Output the (X, Y) coordinate of the center of the cell containing the given text.  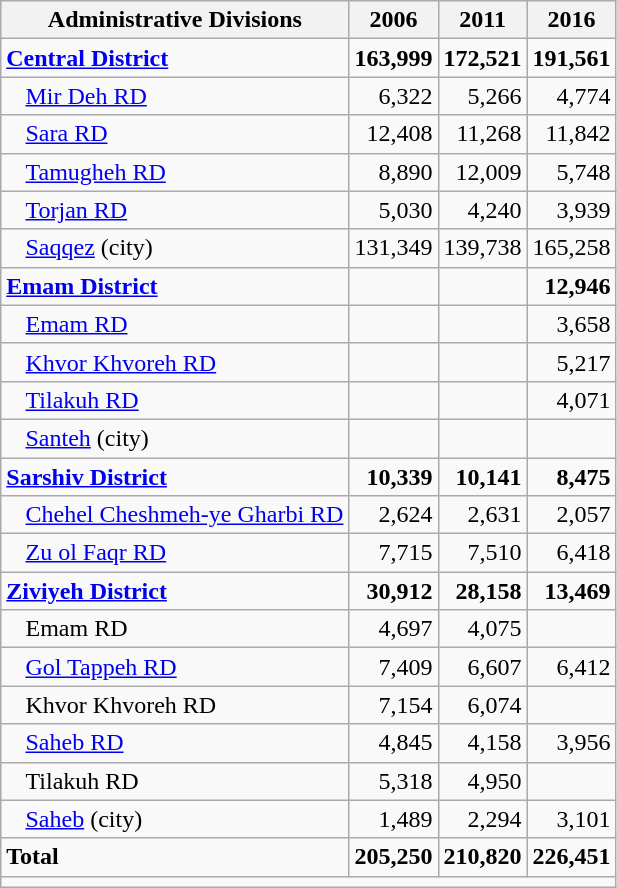
2,057 (572, 515)
4,158 (482, 743)
Chehel Cheshmeh-ye Gharbi RD (175, 515)
210,820 (482, 857)
Sarshiv District (175, 477)
131,349 (394, 248)
4,950 (482, 781)
2006 (394, 20)
7,409 (394, 667)
30,912 (394, 591)
Mir Deh RD (175, 96)
4,774 (572, 96)
6,412 (572, 667)
11,842 (572, 134)
Administrative Divisions (175, 20)
5,217 (572, 362)
5,318 (394, 781)
5,266 (482, 96)
Torjan RD (175, 210)
8,890 (394, 172)
2011 (482, 20)
Tamugheh RD (175, 172)
4,071 (572, 400)
6,074 (482, 705)
205,250 (394, 857)
5,030 (394, 210)
Ziviyeh District (175, 591)
10,339 (394, 477)
3,939 (572, 210)
4,845 (394, 743)
11,268 (482, 134)
3,956 (572, 743)
6,322 (394, 96)
7,510 (482, 553)
28,158 (482, 591)
4,075 (482, 629)
Total (175, 857)
139,738 (482, 248)
7,715 (394, 553)
3,658 (572, 324)
3,101 (572, 819)
Zu ol Faqr RD (175, 553)
7,154 (394, 705)
10,141 (482, 477)
Santeh (city) (175, 438)
163,999 (394, 58)
2,631 (482, 515)
2016 (572, 20)
8,475 (572, 477)
Sara RD (175, 134)
1,489 (394, 819)
Saheb (city) (175, 819)
6,607 (482, 667)
Central District (175, 58)
4,240 (482, 210)
Saqqez (city) (175, 248)
172,521 (482, 58)
165,258 (572, 248)
Gol Tappeh RD (175, 667)
2,294 (482, 819)
6,418 (572, 553)
13,469 (572, 591)
12,408 (394, 134)
2,624 (394, 515)
12,946 (572, 286)
226,451 (572, 857)
5,748 (572, 172)
Saheb RD (175, 743)
12,009 (482, 172)
191,561 (572, 58)
4,697 (394, 629)
Emam District (175, 286)
